Determine the [x, y] coordinate at the center of the cell enclosing the given text.  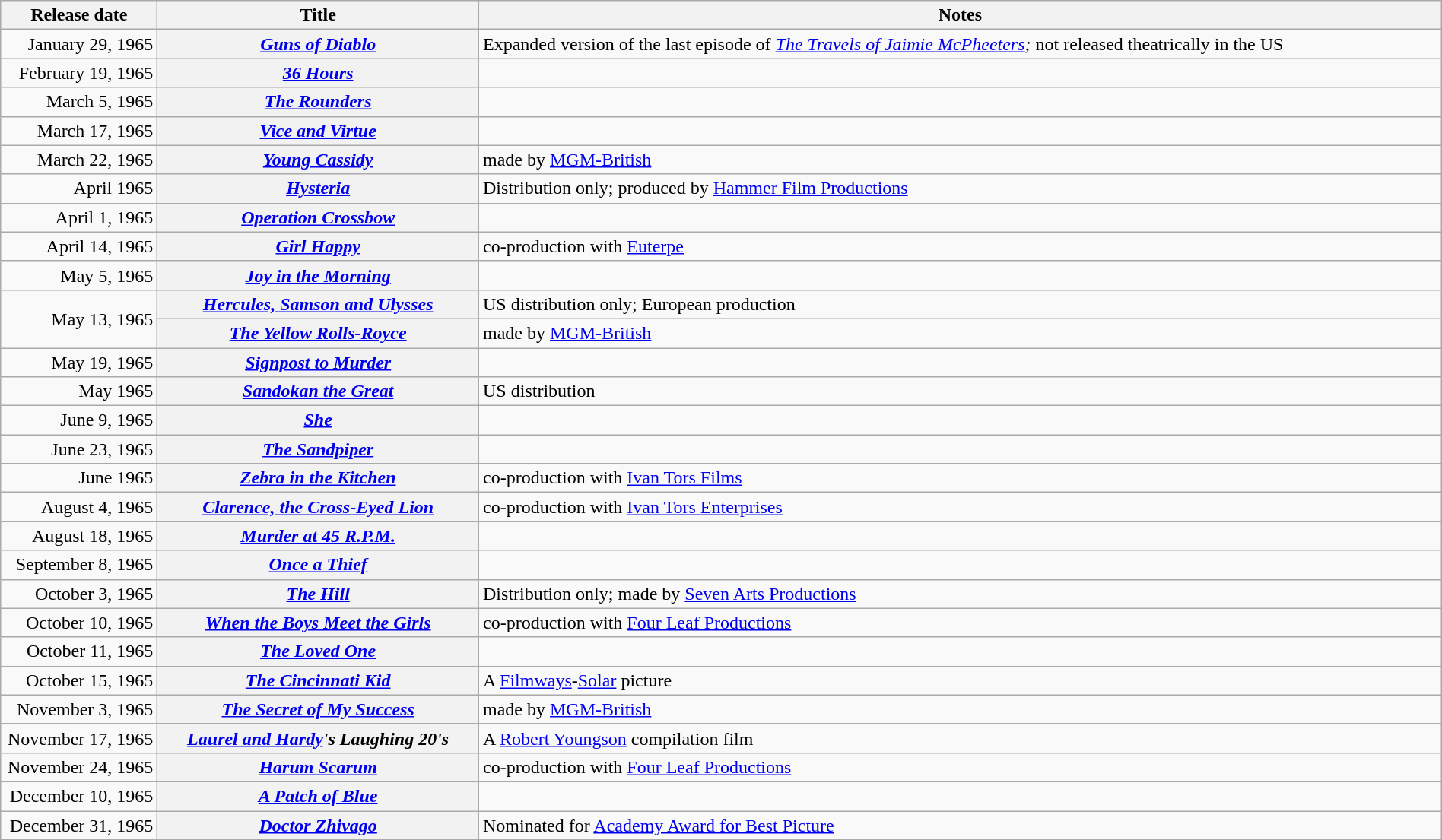
A Robert Youngson compilation film [961, 738]
Joy in the Morning [318, 275]
A Filmways-Solar picture [961, 680]
February 19, 1965 [79, 73]
Distribution only; produced by Hammer Film Productions [961, 189]
Harum Scarum [318, 767]
May 13, 1965 [79, 319]
June 23, 1965 [79, 449]
April 1, 1965 [79, 217]
September 8, 1965 [79, 565]
October 11, 1965 [79, 651]
When the Boys Meet the Girls [318, 623]
March 17, 1965 [79, 131]
The Loved One [318, 651]
April 1965 [79, 189]
The Sandpiper [318, 449]
June 1965 [79, 478]
Girl Happy [318, 246]
co-production with Euterpe [961, 246]
Nominated for Academy Award for Best Picture [961, 825]
October 10, 1965 [79, 623]
Sandokan the Great [318, 391]
December 10, 1965 [79, 796]
The Hill [318, 594]
Hysteria [318, 189]
The Yellow Rolls-Royce [318, 333]
November 24, 1965 [79, 767]
Title [318, 15]
US distribution only; European production [961, 304]
Signpost to Murder [318, 363]
April 14, 1965 [79, 246]
Release date [79, 15]
October 3, 1965 [79, 594]
The Rounders [318, 102]
Distribution only; made by Seven Arts Productions [961, 594]
co-production with Ivan Tors Enterprises [961, 507]
August 18, 1965 [79, 536]
Once a Thief [318, 565]
Laurel and Hardy's Laughing 20's [318, 738]
Clarence, the Cross-Eyed Lion [318, 507]
March 5, 1965 [79, 102]
November 17, 1965 [79, 738]
May 1965 [79, 391]
June 9, 1965 [79, 420]
co-production with Ivan Tors Films [961, 478]
March 22, 1965 [79, 160]
Murder at 45 R.P.M. [318, 536]
Guns of Diablo [318, 44]
Operation Crossbow [318, 217]
The Cincinnati Kid [318, 680]
November 3, 1965 [79, 709]
36 Hours [318, 73]
October 15, 1965 [79, 680]
Hercules, Samson and Ulysses [318, 304]
Zebra in the Kitchen [318, 478]
A Patch of Blue [318, 796]
She [318, 420]
Young Cassidy [318, 160]
May 5, 1965 [79, 275]
January 29, 1965 [79, 44]
Doctor Zhivago [318, 825]
December 31, 1965 [79, 825]
August 4, 1965 [79, 507]
May 19, 1965 [79, 363]
The Secret of My Success [318, 709]
Vice and Virtue [318, 131]
Notes [961, 15]
US distribution [961, 391]
Expanded version of the last episode of The Travels of Jaimie McPheeters; not released theatrically in the US [961, 44]
